Output the (X, Y) coordinate of the center of the cell containing the given text.  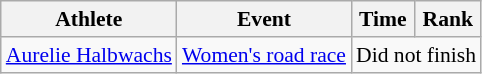
Rank (448, 19)
Aurelie Halbwachs (89, 55)
Event (264, 19)
Women's road race (264, 55)
Time (382, 19)
Did not finish (416, 55)
Athlete (89, 19)
